Search for the cell housing the specified text and yield its [X, Y] center coordinate. 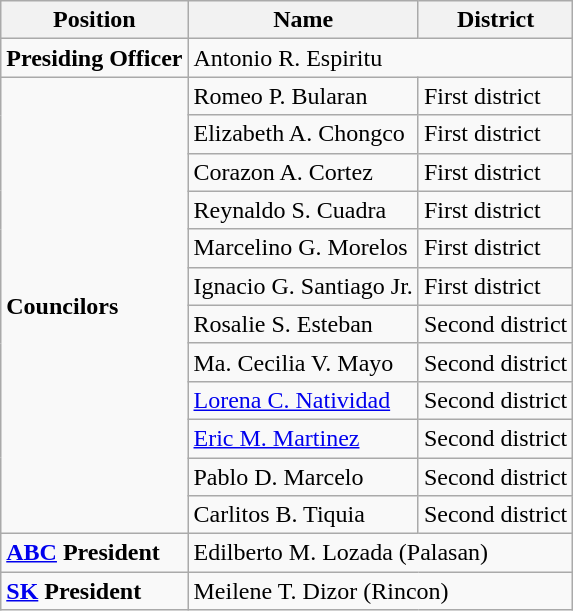
SK President [94, 591]
Rosalie S. Esteban [303, 324]
Antonio R. Espiritu [380, 58]
Councilors [94, 306]
Pablo D. Marcelo [303, 477]
District [495, 20]
Name [303, 20]
ABC President [94, 553]
Ignacio G. Santiago Jr. [303, 286]
Position [94, 20]
Meilene T. Dizor (Rincon) [380, 591]
Romeo P. Bularan [303, 96]
Carlitos B. Tiquia [303, 515]
Elizabeth A. Chongco [303, 134]
Marcelino G. Morelos [303, 248]
Ma. Cecilia V. Mayo [303, 362]
Corazon A. Cortez [303, 172]
Eric M. Martinez [303, 438]
Lorena C. Natividad [303, 400]
Presiding Officer [94, 58]
Reynaldo S. Cuadra [303, 210]
Edilberto M. Lozada (Palasan) [380, 553]
